Find where the given text appears and provide that cell's center as [X, Y] coordinate. 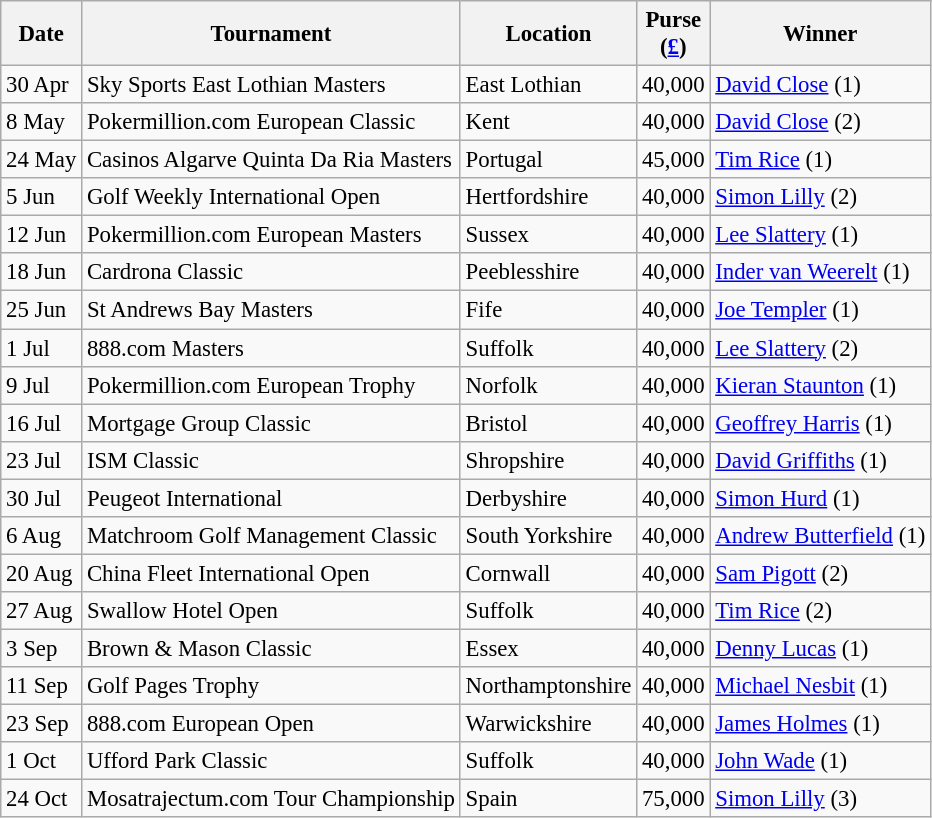
ISM Classic [272, 460]
Brown & Mason Classic [272, 648]
St Andrews Bay Masters [272, 310]
Peeblesshire [548, 273]
Purse(£) [674, 34]
Pokermillion.com European Trophy [272, 385]
Mortgage Group Classic [272, 423]
Kent [548, 122]
Cornwall [548, 573]
Casinos Algarve Quinta Da Ria Masters [272, 160]
Matchroom Golf Management Classic [272, 536]
Norfolk [548, 385]
12 Jun [42, 235]
David Close (1) [820, 85]
30 Jul [42, 498]
John Wade (1) [820, 761]
888.com European Open [272, 724]
David Griffiths (1) [820, 460]
24 May [42, 160]
James Holmes (1) [820, 724]
9 Jul [42, 385]
Simon Lilly (3) [820, 799]
Hertfordshire [548, 197]
Northamptonshire [548, 686]
11 Sep [42, 686]
Sussex [548, 235]
Joe Templer (1) [820, 310]
Kieran Staunton (1) [820, 385]
Inder van Weerelt (1) [820, 273]
East Lothian [548, 85]
23 Sep [42, 724]
24 Oct [42, 799]
Sky Sports East Lothian Masters [272, 85]
Derbyshire [548, 498]
Tim Rice (1) [820, 160]
Lee Slattery (2) [820, 348]
China Fleet International Open [272, 573]
1 Oct [42, 761]
Location [548, 34]
Fife [548, 310]
18 Jun [42, 273]
1 Jul [42, 348]
Sam Pigott (2) [820, 573]
Swallow Hotel Open [272, 611]
3 Sep [42, 648]
Shropshire [548, 460]
Warwickshire [548, 724]
16 Jul [42, 423]
75,000 [674, 799]
Winner [820, 34]
Tournament [272, 34]
888.com Masters [272, 348]
Simon Hurd (1) [820, 498]
South Yorkshire [548, 536]
20 Aug [42, 573]
Date [42, 34]
Geoffrey Harris (1) [820, 423]
Mosatrajectum.com Tour Championship [272, 799]
6 Aug [42, 536]
Portugal [548, 160]
Ufford Park Classic [272, 761]
Spain [548, 799]
23 Jul [42, 460]
David Close (2) [820, 122]
27 Aug [42, 611]
Lee Slattery (1) [820, 235]
Essex [548, 648]
Michael Nesbit (1) [820, 686]
Peugeot International [272, 498]
Denny Lucas (1) [820, 648]
Cardrona Classic [272, 273]
Golf Pages Trophy [272, 686]
Tim Rice (2) [820, 611]
Bristol [548, 423]
Pokermillion.com European Classic [272, 122]
25 Jun [42, 310]
45,000 [674, 160]
8 May [42, 122]
Pokermillion.com European Masters [272, 235]
Andrew Butterfield (1) [820, 536]
Golf Weekly International Open [272, 197]
30 Apr [42, 85]
5 Jun [42, 197]
Simon Lilly (2) [820, 197]
